Pinpoint the cell where the given text exists, returning its [X, Y] midpoint coordinate. 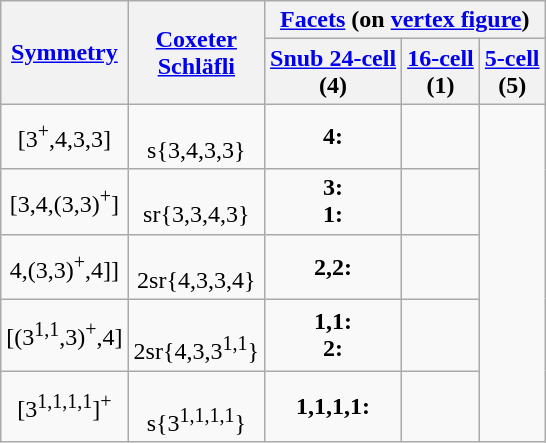
4,(3,3)+,4]] [64, 266]
5-cell(5) [512, 72]
Symmetry [64, 52]
2sr{4,3,31,1} [196, 335]
s{31,1,1,1} [196, 407]
4: [334, 136]
[3,4,(3,3)+] [64, 202]
[(31,1,3)+,4] [64, 335]
3: 1: [334, 202]
16-cell(1) [441, 72]
1,1: 2: [334, 335]
s{3,4,3,3} [196, 136]
CoxeterSchläfli [196, 52]
Facets (on vertex figure) [405, 20]
sr{3,3,4,3} [196, 202]
[3+,4,3,3] [64, 136]
2,2: [334, 266]
[31,1,1,1]+ [64, 407]
Snub 24-cell(4) [334, 72]
1,1,1,1: [334, 407]
2sr{4,3,3,4} [196, 266]
